Determine the (X, Y) coordinate at the center of the cell enclosing the given text.  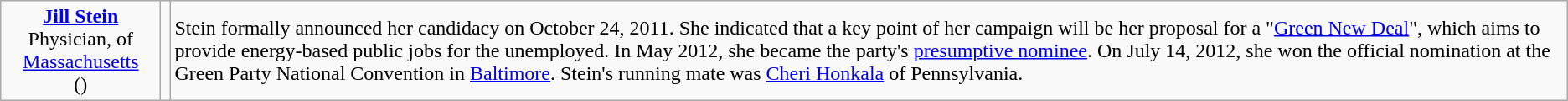
Jill SteinPhysician, of Massachusetts() (80, 50)
